Capture the cell that displays the provided text and extract its (x, y) central coordinate. 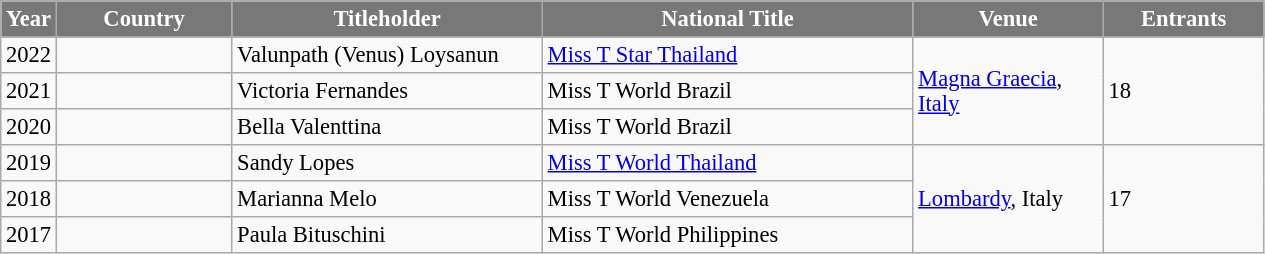
17 (1183, 199)
Entrants (1183, 19)
Paula Bituschini (387, 235)
2018 (29, 199)
Bella Valenttina (387, 127)
Magna Graecia, Italy (1008, 91)
2020 (29, 127)
Sandy Lopes (387, 163)
Country (144, 19)
2019 (29, 163)
Miss T Star Thailand (727, 55)
Miss T World Philippines (727, 235)
Venue (1008, 19)
Miss T World Venezuela (727, 199)
2021 (29, 91)
National Title (727, 19)
2017 (29, 235)
Lombardy, Italy (1008, 199)
18 (1183, 91)
Valunpath (Venus) Loysanun (387, 55)
2022 (29, 55)
Year (29, 19)
Miss T World Thailand (727, 163)
Titleholder (387, 19)
Victoria Fernandes (387, 91)
Marianna Melo (387, 199)
